Identify which cell holds the provided text, then report its (X, Y) central coordinate. 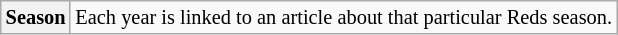
Each year is linked to an article about that particular Reds season. (343, 17)
Season (36, 17)
